Capture the cell that displays the provided text and extract its (X, Y) central coordinate. 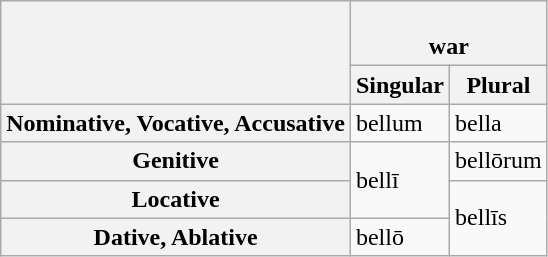
Singular (400, 85)
Nominative, Vocative, Accusative (176, 123)
war (448, 34)
bellīs (499, 218)
Dative, Ablative (176, 237)
bellī (400, 180)
bellum (400, 123)
bellō (400, 237)
bella (499, 123)
Genitive (176, 161)
bellōrum (499, 161)
Plural (499, 85)
Locative (176, 199)
